Extract the [X, Y] coordinate from the center of the cell holding the provided text.  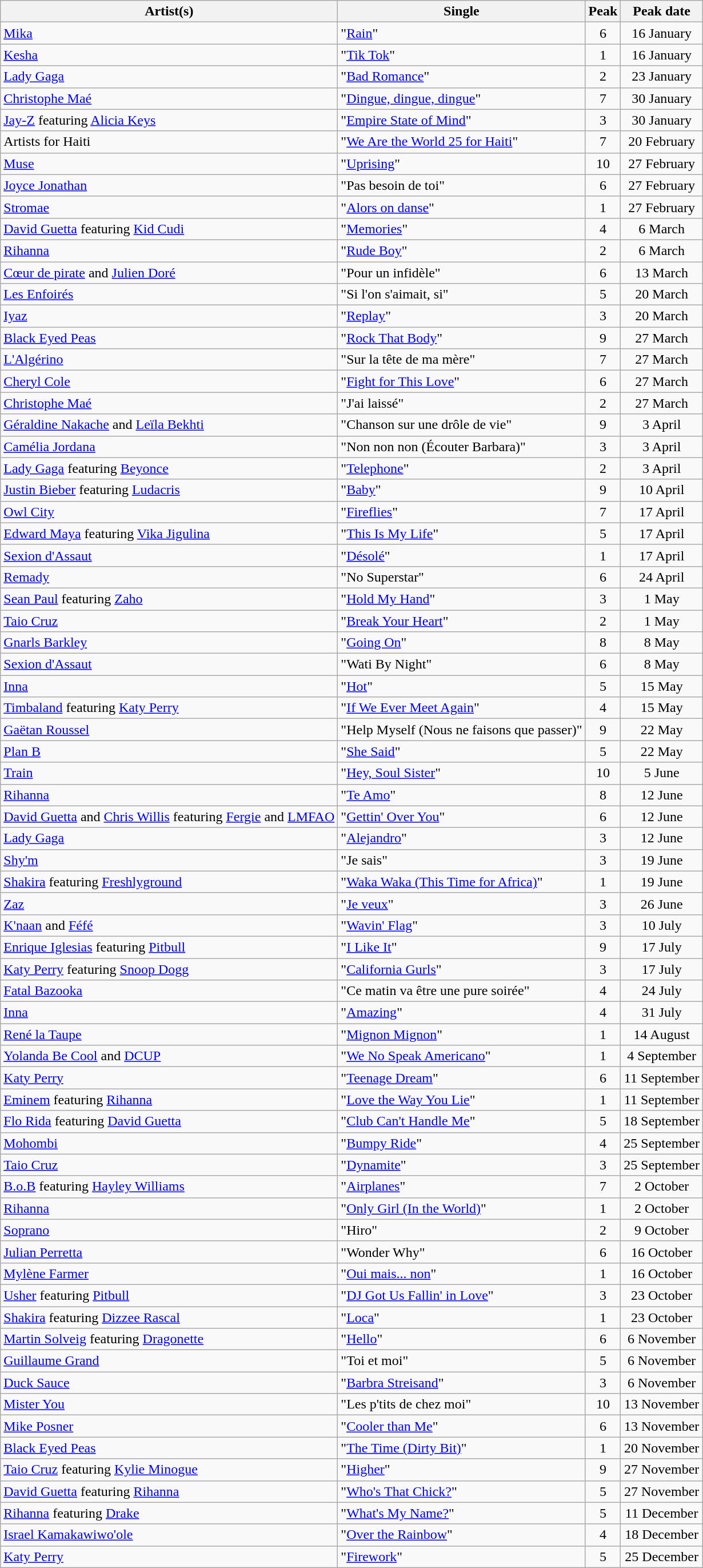
5 June [662, 773]
"Si l'on s'aimait, si" [462, 295]
Gaëtan Roussel [169, 730]
Les Enfoirés [169, 295]
Géraldine Nakache and Leïla Bekhti [169, 425]
"Désolé" [462, 555]
Jay-Z featuring Alicia Keys [169, 120]
L'Algérino [169, 360]
Usher featuring Pitbull [169, 1295]
Remady [169, 577]
"Dynamite" [462, 1165]
"We No Speak Americano" [462, 1056]
"Uprising" [462, 164]
"Toi et moi" [462, 1361]
David Guetta featuring Kid Cudi [169, 229]
"Club Can't Handle Me" [462, 1121]
Cœur de pirate and Julien Doré [169, 273]
"Airplanes" [462, 1187]
David Guetta featuring Rihanna [169, 1491]
Mika [169, 33]
"Wavin' Flag" [462, 925]
11 December [662, 1513]
Julian Perretta [169, 1252]
"Amazing" [462, 1013]
"We Are the World 25 for Haiti" [462, 142]
10 July [662, 925]
"Memories" [462, 229]
"Break Your Heart" [462, 620]
Martin Solveig featuring Dragonette [169, 1339]
Fatal Bazooka [169, 991]
"Who's That Chick?" [462, 1491]
"Les p'tits de chez moi" [462, 1404]
Katy Perry featuring Snoop Dogg [169, 969]
"Hiro" [462, 1230]
25 December [662, 1557]
"Chanson sur une drôle de vie" [462, 425]
Taio Cruz featuring Kylie Minogue [169, 1470]
"If We Ever Meet Again" [462, 708]
K'naan and Féfé [169, 925]
13 March [662, 273]
23 January [662, 77]
Shy'm [169, 860]
"Wati By Night" [462, 664]
Sean Paul featuring Zaho [169, 599]
"Hold My Hand" [462, 599]
4 September [662, 1056]
Mylène Farmer [169, 1273]
"Oui mais... non" [462, 1273]
Peak date [662, 11]
Kesha [169, 55]
18 September [662, 1121]
"Baby" [462, 490]
24 April [662, 577]
Camélia Jordana [169, 447]
"Non non non (Écouter Barbara)" [462, 447]
"Loca" [462, 1317]
Eminem featuring Rihanna [169, 1100]
"Waka Waka (This Time for Africa)" [462, 882]
"Hot" [462, 686]
20 February [662, 142]
"Rain" [462, 33]
Lady Gaga featuring Beyonce [169, 468]
Flo Rida featuring David Guetta [169, 1121]
Plan B [169, 751]
David Guetta and Chris Willis featuring Fergie and LMFAO [169, 817]
"Teenage Dream" [462, 1078]
"J'ai laissé" [462, 403]
"Dingue, dingue, dingue" [462, 98]
Mohombi [169, 1143]
"Barbra Streisand" [462, 1383]
Israel Kamakawiwo'ole [169, 1535]
"What's My Name?" [462, 1513]
Joyce Jonathan [169, 185]
Shakira featuring Freshlyground [169, 882]
Zaz [169, 904]
Duck Sauce [169, 1383]
"California Gurls" [462, 969]
9 October [662, 1230]
Owl City [169, 512]
"Ce matin va être une pure soirée" [462, 991]
"Pour un infidèle" [462, 273]
"Je veux" [462, 904]
"Higher" [462, 1470]
"Te Amo" [462, 795]
B.o.B featuring Hayley Williams [169, 1187]
"Wonder Why" [462, 1252]
Muse [169, 164]
Enrique Iglesias featuring Pitbull [169, 947]
Yolanda Be Cool and DCUP [169, 1056]
"Fireflies" [462, 512]
"The Time (Dirty Bit)" [462, 1448]
24 July [662, 991]
"Over the Rainbow" [462, 1535]
"Gettin' Over You" [462, 817]
Iyaz [169, 316]
Guillaume Grand [169, 1361]
Gnarls Barkley [169, 643]
"Empire State of Mind" [462, 120]
"Only Girl (In the World)" [462, 1208]
20 November [662, 1448]
"Rock That Body" [462, 338]
"Love the Way You Lie" [462, 1100]
"Je sais" [462, 860]
"Fight for This Love" [462, 381]
"Hey, Soul Sister" [462, 773]
Train [169, 773]
Timbaland featuring Katy Perry [169, 708]
Stromae [169, 207]
Soprano [169, 1230]
Mike Posner [169, 1426]
26 June [662, 904]
Rihanna featuring Drake [169, 1513]
Justin Bieber featuring Ludacris [169, 490]
"Replay" [462, 316]
"Bad Romance" [462, 77]
René la Taupe [169, 1034]
"This Is My Life" [462, 534]
Cheryl Cole [169, 381]
"Mignon Mignon" [462, 1034]
"Rude Boy" [462, 250]
"Alors on danse" [462, 207]
Edward Maya featuring Vika Jigulina [169, 534]
"Bumpy Ride" [462, 1143]
"She Said" [462, 751]
"Cooler than Me" [462, 1426]
14 August [662, 1034]
"Hello" [462, 1339]
"I Like It" [462, 947]
"Sur la tête de ma mère" [462, 360]
Artist(s) [169, 11]
10 April [662, 490]
18 December [662, 1535]
"No Superstar" [462, 577]
"Tik Tok" [462, 55]
"Pas besoin de toi" [462, 185]
"Firework" [462, 1557]
Artists for Haiti [169, 142]
"Help Myself (Nous ne faisons que passer)" [462, 730]
Single [462, 11]
"Telephone" [462, 468]
31 July [662, 1013]
"DJ Got Us Fallin' in Love" [462, 1295]
Mister You [169, 1404]
"Going On" [462, 643]
Shakira featuring Dizzee Rascal [169, 1317]
"Alejandro" [462, 838]
Peak [603, 11]
